Scan for the cell matching the given text and deliver its (X, Y) coordinate at center. 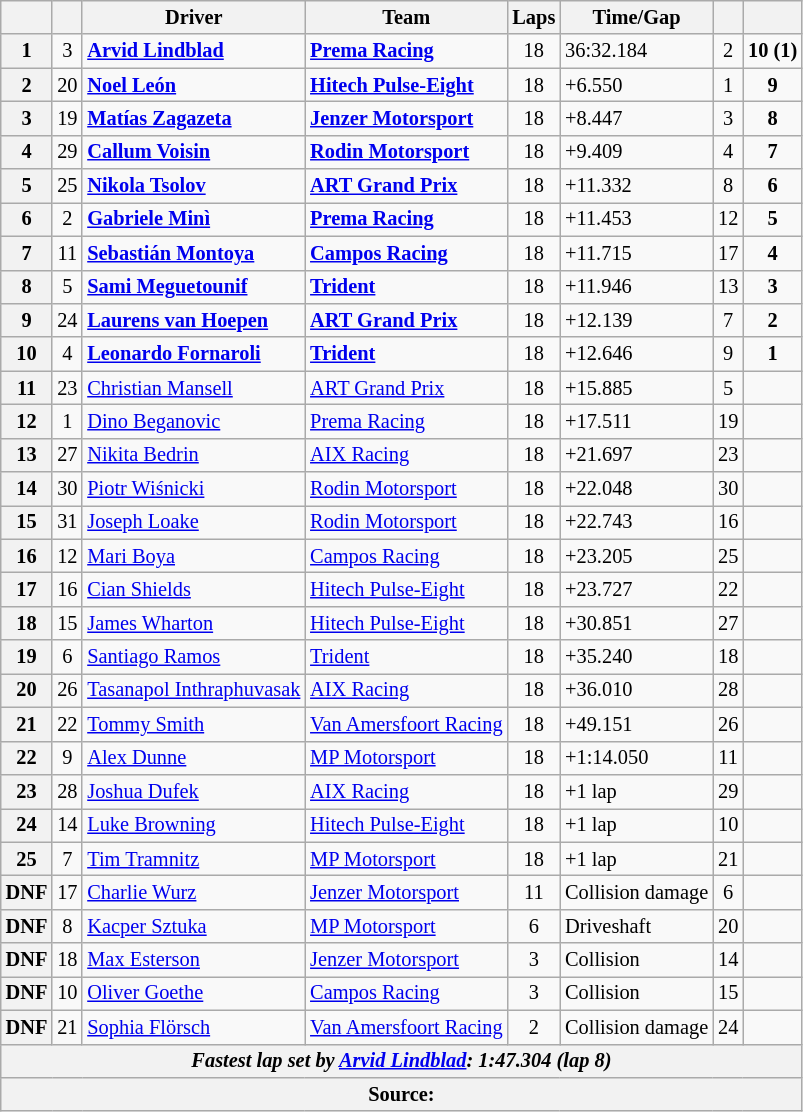
+8.447 (636, 118)
Luke Browning (194, 825)
+11.715 (636, 253)
+30.851 (636, 623)
+1:14.050 (636, 758)
Source: (402, 1094)
Kacper Sztuka (194, 926)
+11.332 (636, 186)
+22.743 (636, 522)
36:32.184 (636, 51)
Piotr Wiśnicki (194, 489)
Sophia Flörsch (194, 1027)
Leonardo Fornaroli (194, 354)
Callum Voisin (194, 152)
Tasanapol Inthraphuvasak (194, 690)
+17.511 (636, 421)
Mari Boya (194, 556)
+12.646 (636, 354)
Team (406, 17)
10 (1) (772, 51)
Sami Meguetounif (194, 287)
+35.240 (636, 657)
Noel León (194, 85)
Time/Gap (636, 17)
+15.885 (636, 388)
Tommy Smith (194, 724)
Nikola Tsolov (194, 186)
Laurens van Hoepen (194, 320)
Arvid Lindblad (194, 51)
Oliver Goethe (194, 993)
Fastest lap set by Arvid Lindblad: 1:47.304 (lap 8) (402, 1061)
31 (67, 522)
+49.151 (636, 724)
Dino Beganovic (194, 421)
+36.010 (636, 690)
+12.139 (636, 320)
+6.550 (636, 85)
Matías Zagazeta (194, 118)
Tim Tramnitz (194, 859)
+11.946 (636, 287)
+23.205 (636, 556)
+23.727 (636, 589)
Driveshaft (636, 926)
Santiago Ramos (194, 657)
Joseph Loake (194, 522)
Nikita Bedrin (194, 455)
+11.453 (636, 219)
Gabriele Minì (194, 219)
Charlie Wurz (194, 892)
Christian Mansell (194, 388)
James Wharton (194, 623)
Max Esterson (194, 960)
Cian Shields (194, 589)
Laps (534, 17)
Driver (194, 17)
+22.048 (636, 489)
Alex Dunne (194, 758)
Sebastián Montoya (194, 253)
Joshua Dufek (194, 791)
+9.409 (636, 152)
+21.697 (636, 455)
